Capture the cell that displays the provided text and extract its [X, Y] central coordinate. 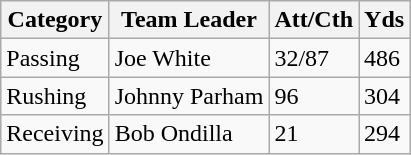
Johnny Parham [189, 96]
Receiving [55, 134]
294 [384, 134]
304 [384, 96]
Att/Cth [314, 20]
Rushing [55, 96]
Joe White [189, 58]
Category [55, 20]
Yds [384, 20]
Passing [55, 58]
486 [384, 58]
96 [314, 96]
32/87 [314, 58]
21 [314, 134]
Bob Ondilla [189, 134]
Team Leader [189, 20]
